From the cell containing the given text, extract its center point as [X, Y] coordinate. 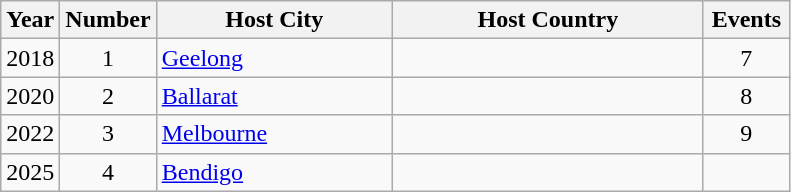
9 [746, 134]
2022 [30, 134]
Geelong [274, 58]
Host City [274, 20]
4 [108, 172]
7 [746, 58]
3 [108, 134]
Ballarat [274, 96]
2 [108, 96]
Bendigo [274, 172]
Melbourne [274, 134]
2020 [30, 96]
2018 [30, 58]
8 [746, 96]
Host Country [548, 20]
Year [30, 20]
2025 [30, 172]
Number [108, 20]
1 [108, 58]
Events [746, 20]
